Provide the [x, y] coordinate of the cell's center where the given text is located.  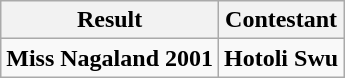
Contestant [282, 20]
Miss Nagaland 2001 [110, 58]
Result [110, 20]
Hotoli Swu [282, 58]
